Pinpoint the cell where the given text exists, returning its [X, Y] midpoint coordinate. 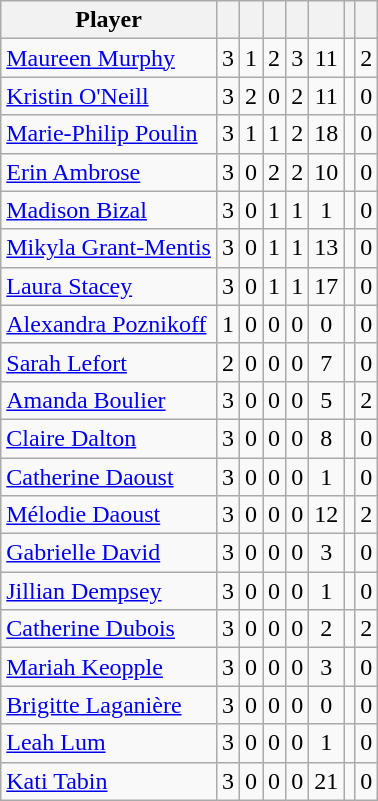
Mikyla Grant-Mentis [109, 248]
Jillian Dempsey [109, 591]
Catherine Dubois [109, 629]
10 [326, 172]
8 [326, 438]
Brigitte Laganière [109, 705]
Player [109, 20]
13 [326, 248]
Kati Tabin [109, 781]
12 [326, 515]
Laura Stacey [109, 286]
Kristin O'Neill [109, 96]
Mélodie Daoust [109, 515]
Erin Ambrose [109, 172]
Sarah Lefort [109, 362]
Leah Lum [109, 743]
17 [326, 286]
Mariah Keopple [109, 667]
Catherine Daoust [109, 477]
21 [326, 781]
Maureen Murphy [109, 58]
7 [326, 362]
Alexandra Poznikoff [109, 324]
Gabrielle David [109, 553]
Madison Bizal [109, 210]
18 [326, 134]
5 [326, 400]
Claire Dalton [109, 438]
Marie-Philip Poulin [109, 134]
Amanda Boulier [109, 400]
